Capture the cell that displays the provided text and extract its [X, Y] central coordinate. 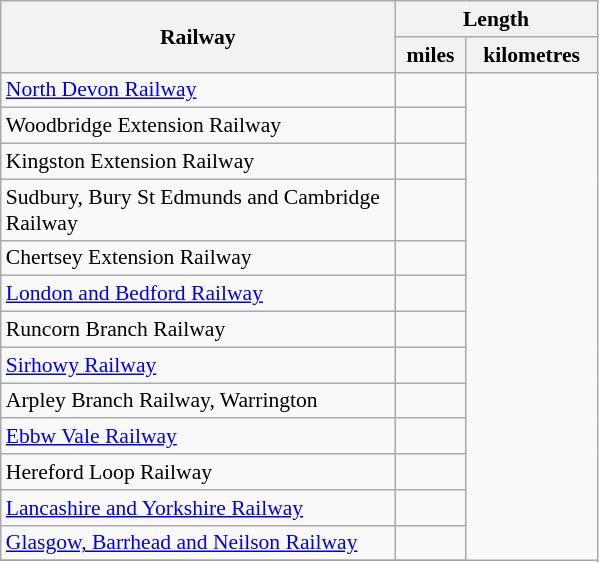
Length [496, 19]
Railway [198, 36]
Runcorn Branch Railway [198, 330]
kilometres [532, 55]
London and Bedford Railway [198, 294]
Arpley Branch Railway, Warrington [198, 401]
Sirhowy Railway [198, 365]
Ebbw Vale Railway [198, 437]
Woodbridge Extension Railway [198, 126]
Chertsey Extension Railway [198, 258]
Hereford Loop Railway [198, 472]
Sudbury, Bury St Edmunds and Cambridge Railway [198, 210]
North Devon Railway [198, 90]
Glasgow, Barrhead and Neilson Railway [198, 543]
miles [430, 55]
Lancashire and Yorkshire Railway [198, 508]
Kingston Extension Railway [198, 162]
